Scan for the cell matching the given text and deliver its (X, Y) coordinate at center. 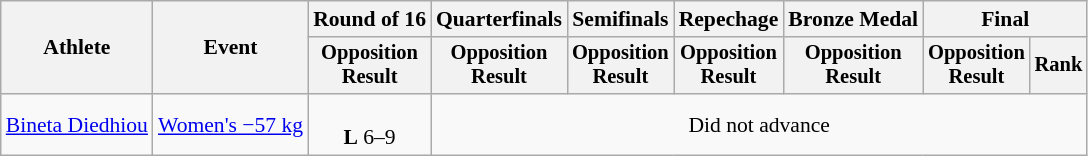
Repechage (729, 19)
Athlete (77, 48)
Event (230, 48)
Bronze Medal (853, 19)
Final (1005, 19)
Rank (1059, 66)
Quarterfinals (499, 19)
Did not advance (759, 124)
Bineta Diedhiou (77, 124)
Round of 16 (370, 19)
Semifinals (620, 19)
L 6–9 (370, 124)
Women's −57 kg (230, 124)
